Capture the cell that displays the provided text and extract its (x, y) central coordinate. 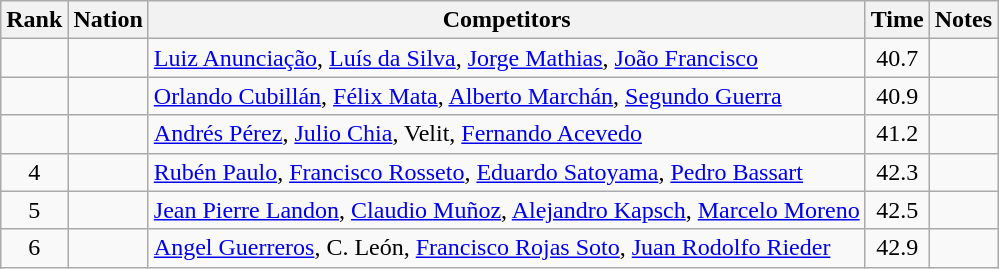
Andrés Pérez, Julio Chia, Velit, Fernando Acevedo (506, 134)
Luiz Anunciação, Luís da Silva, Jorge Mathias, João Francisco (506, 58)
42.9 (897, 248)
42.3 (897, 172)
4 (34, 172)
5 (34, 210)
Rank (34, 20)
Notes (963, 20)
Orlando Cubillán, Félix Mata, Alberto Marchán, Segundo Guerra (506, 96)
Jean Pierre Landon, Claudio Muñoz, Alejandro Kapsch, Marcelo Moreno (506, 210)
6 (34, 248)
40.7 (897, 58)
40.9 (897, 96)
42.5 (897, 210)
Rubén Paulo, Francisco Rosseto, Eduardo Satoyama, Pedro Bassart (506, 172)
41.2 (897, 134)
Competitors (506, 20)
Time (897, 20)
Nation (108, 20)
Angel Guerreros, C. León, Francisco Rojas Soto, Juan Rodolfo Rieder (506, 248)
